Return the [x, y] coordinate for the center point of the cell that contains the specified text.  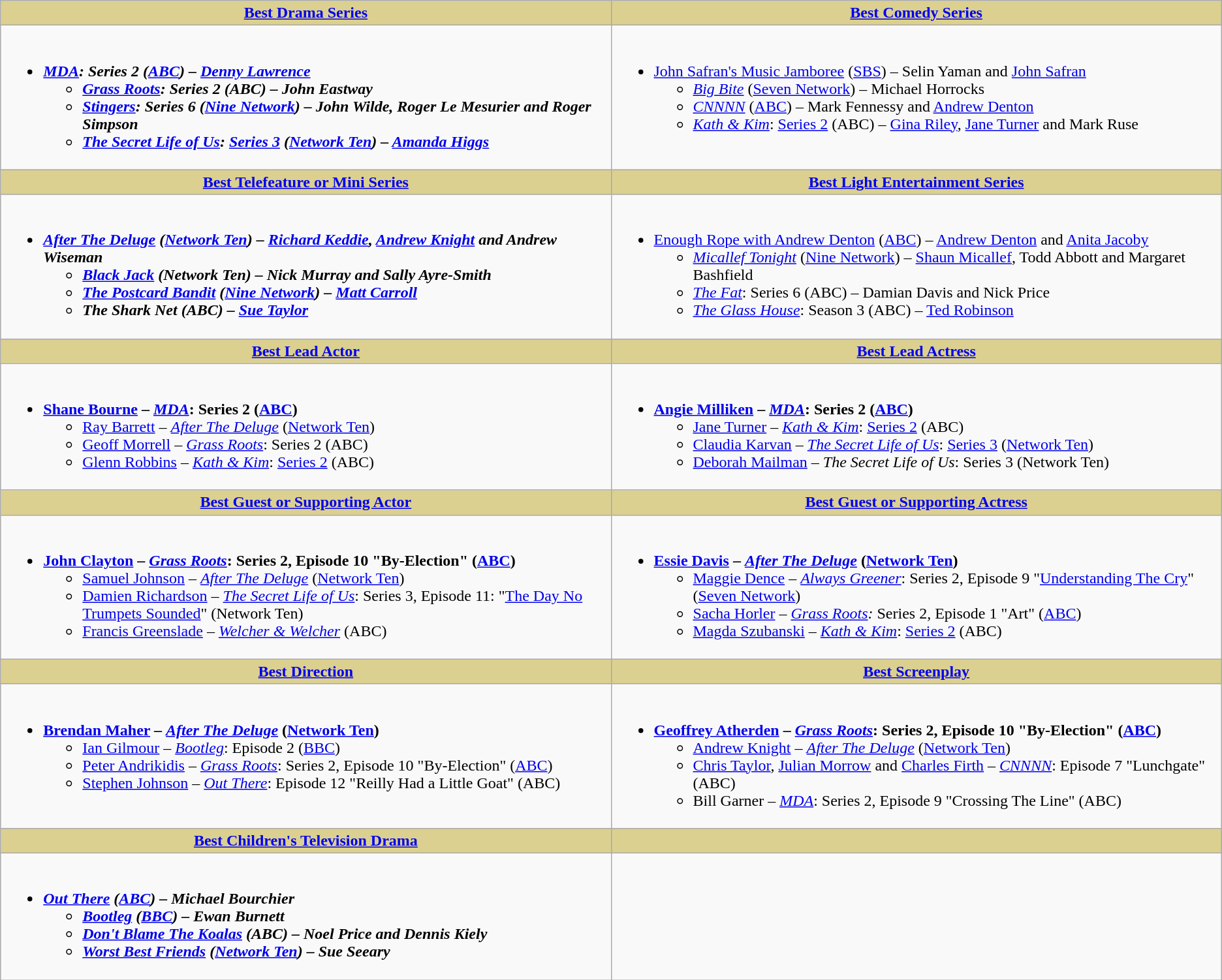
Best Screenplay [916, 671]
Best Lead Actress [916, 351]
Best Light Entertainment Series [916, 182]
Best Guest or Supporting Actor [305, 502]
Best Guest or Supporting Actress [916, 502]
Best Telefeature or Mini Series [305, 182]
Best Lead Actor [305, 351]
Best Comedy Series [916, 13]
Best Direction [305, 671]
Best Children's Television Drama [305, 840]
Best Drama Series [305, 13]
